Output the (x, y) coordinate of the center of the cell containing the given text.  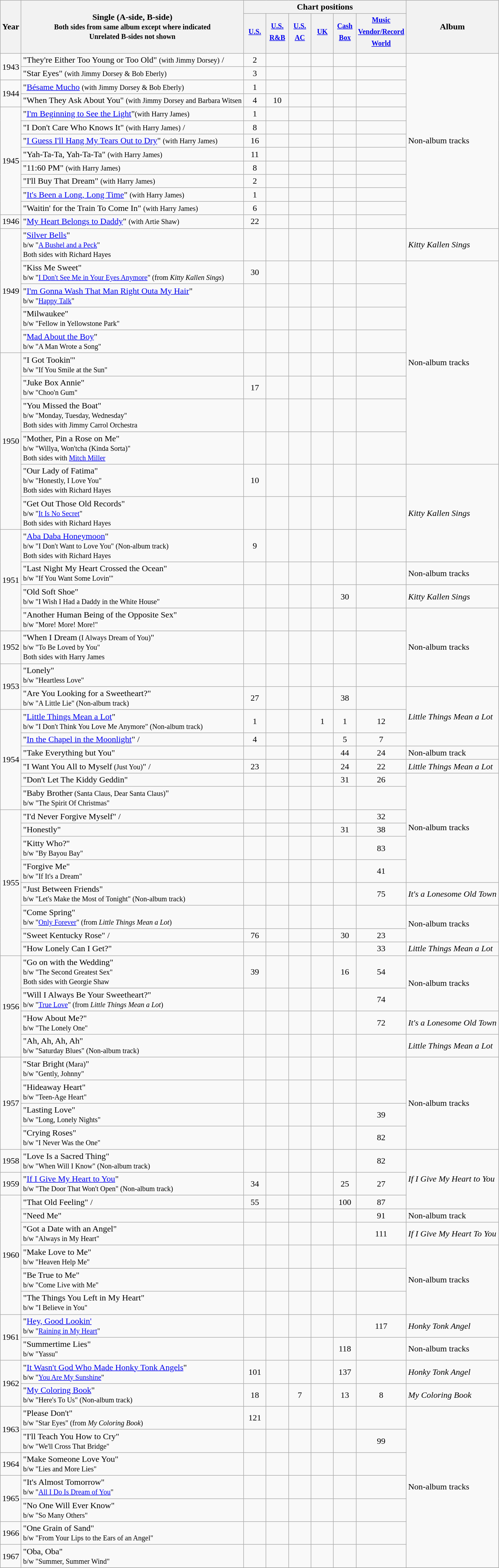
1966 (11, 1533)
"I Don't Care Who Knows It" (with Harry James) / (132, 127)
"In the Chapel in the Moonlight" / (132, 739)
"Take Everything but You" (132, 753)
1943 (11, 67)
"Silver Bells"b/w "A Bushel and a Peck"Both sides with Richard Hayes (132, 245)
137 (345, 1372)
1950 (11, 441)
Single (A-side, B-side)Both sides from same album except where indicatedUnrelated B-sides not shown (132, 27)
87 (381, 1202)
"Our Lady of Fatima"b/w "Honestly, I Love You"Both sides with Richard Hayes (132, 481)
U.S. (255, 34)
"I'll Buy That Dream" (with Harry James) (132, 181)
1945 (11, 161)
33 (381, 949)
"Got a Date with an Angel"b/w "Always in My Heart" (132, 1234)
"Sweet Kentucky Rose" / (132, 935)
1960 (11, 1255)
1957 (11, 1103)
6 (255, 208)
"Lasting Love"b/w "Long, Lonely Nights" (132, 1115)
100 (345, 1202)
Album (453, 27)
Cash Box (345, 34)
"One Grain of Sand"b/w "From Your Lips to the Ears of an Angel" (132, 1533)
"Hey, Good Lookin'b/w "Raining in My Heart" (132, 1326)
"My Coloring Book"b/w "Here's To Us" (Non-album track) (132, 1395)
"If I Give My Heart to You"b/w "The Door That Won't Open" (Non-album track) (132, 1184)
"I Want You All to Myself (Just You)" / (132, 766)
"Hideaway Heart"b/w "Teen-Age Heart" (132, 1091)
1949 (11, 291)
1961 (11, 1337)
"The Things You Left in My Heart"b/w "I Believe in You" (132, 1303)
"Juke Box Annie"b/w "Choo'n Gum" (132, 388)
"Summertime Lies"b/w "Yassu" (132, 1349)
If I Give My Heart to You (453, 1179)
"Kitty Who?"b/w "By Bayou Bay" (132, 848)
"Get Out Those Old Records"b/w "It Is No Secret"Both sides with Richard Hayes (132, 513)
"Bésame Mucho (with Jimmy Dorsey & Bob Eberly) (132, 87)
"Don't Let The Kiddy Geddin" (132, 780)
"How About Me?"b/w "The Lonely One" (132, 1023)
34 (255, 1184)
"Are You Looking for a Sweetheart?"b/w "A Little Lie" (Non-album track) (132, 698)
117 (381, 1326)
55 (255, 1202)
"They're Either Too Young or Too Old" (with Jimmy Dorsey) / (132, 60)
1959 (11, 1184)
54 (381, 972)
"Oba, Oba"b/w "Summer, Summer Wind" (132, 1556)
"Come Spring"b/w "Only Forever" (from Little Things Mean a Lot) (132, 917)
"Kiss Me Sweet"b/w "I Don't See Me in Your Eyes Anymore" (from Kitty Kallen Sings) (132, 272)
"When I Dream (I Always Dream of You)"b/w "To Be Loved by You"Both sides with Harry James (132, 647)
3 (255, 73)
1967 (11, 1556)
1952 (11, 647)
"Mad About the Boy"b/w "A Man Wrote a Song" (132, 341)
"Little Things Mean a Lot"b/w "I Don't Think You Love Me Anymore" (Non-album track) (132, 721)
118 (345, 1349)
121 (255, 1418)
"Be True to Me"b/w "Come Live with Me" (132, 1280)
Music Vendor/Record World (381, 34)
11 (255, 154)
My Coloring Book (453, 1395)
Chart positions (325, 7)
"Last Night My Heart Crossed the Ocean"b/w "If You Want Some Lovin'" (132, 573)
5 (345, 739)
U.S.R&B (277, 34)
UK (322, 34)
"Make Love to Me"b/w "Heaven Help Me" (132, 1257)
"Lonely"b/w "Heartless Love" (132, 675)
"Star Eyes" (with Jimmy Dorsey & Bob Eberly) (132, 73)
"Waitin' for the Train To Come In" (with Harry James) (132, 208)
1964 (11, 1464)
72 (381, 1023)
1954 (11, 759)
12 (381, 721)
"When They Ask About You" (with Jimmy Dorsey and Barbara Witsen (132, 100)
13 (345, 1395)
Year (11, 27)
"It's Almost Tomorrow"b/w "All I Do Is Dream of You" (132, 1487)
"I Guess I'll Hang My Tears Out to Dry" (with Harry James) (132, 141)
"No One Will Ever Know"b/w "So Many Others" (132, 1510)
"I Got Tookin'"b/w "If You Smile at the Sun" (132, 364)
101 (255, 1372)
"It's Been a Long, Long Time" (with Harry James) (132, 195)
"11:60 PM" (with Harry James) (132, 168)
If I Give My Heart To You (453, 1234)
1956 (11, 1006)
1946 (11, 222)
1953 (11, 687)
"My Heart Belongs to Daddy" (with Artie Shaw) (132, 222)
"How Lonely Can I Get?" (132, 949)
1963 (11, 1429)
"Mother, Pin a Rose on Me"b/w "Willya, Won'tcha (Kinda Sorta)"Both sides with Mitch Miller (132, 448)
"Please Don't"b/w "Star Eyes" (from My Coloring Book) (132, 1418)
"Old Soft Shoe"b/w "I Wish I Had a Daddy in the White House" (132, 597)
75 (381, 894)
"Love Is a Sacred Thing"b/w "When Will I Know" (Non-album track) (132, 1161)
"That Old Feeling" / (132, 1202)
"Go on with the Wedding"b/w "The Second Greatest Sex"Both sides with Georgie Shaw (132, 972)
"Ah, Ah, Ah, Ah"b/w "Saturday Blues" (Non-album track) (132, 1045)
"Yah-Ta-Ta, Yah-Ta-Ta" (with Harry James) (132, 154)
"Just Between Friends"b/w "Let's Make the Most of Tonight" (Non-album track) (132, 894)
"Make Someone Love You"b/w "Lies and More Lies" (132, 1464)
1951 (11, 580)
"I'm Gonna Wash That Man Right Outa My Hair"b/w "Happy Talk" (132, 295)
"Crying Roses"b/w "I Never Was the One" (132, 1138)
9 (255, 546)
32 (381, 816)
"Aba Daba Honeymoon"b/w "I Don't Want to Love You" (Non-album track)Both sides with Richard Hayes (132, 546)
"Baby Brother (Santa Claus, Dear Santa Claus)"b/w "The Spirit Of Christmas" (132, 798)
"Honestly" (132, 830)
"Another Human Being of the Opposite Sex"b/w "More! More! More!" (132, 619)
"Need Me" (132, 1216)
"Milwaukee"b/w "Fellow in Yellowstone Park" (132, 318)
"Will I Always Be Your Sweetheart?"b/w "True Love" (from Little Things Mean a Lot) (132, 999)
25 (345, 1184)
76 (255, 935)
1962 (11, 1383)
83 (381, 848)
U.S.AC (300, 34)
18 (255, 1395)
26 (381, 780)
"Star Bright (Mara)"b/w "Gently, Johnny" (132, 1069)
"I'd Never Forgive Myself" / (132, 816)
74 (381, 999)
"It Wasn't God Who Made Honky Tonk Angels"b/w "You Are My Sunshine" (132, 1372)
17 (255, 388)
1958 (11, 1161)
1944 (11, 93)
91 (381, 1216)
44 (345, 753)
111 (381, 1234)
"I'm Beginning to See the Light"(with Harry James) (132, 114)
"You Missed the Boat"b/w "Monday, Tuesday, Wednesday"Both sides with Jimmy Carrol Orchestra (132, 415)
1955 (11, 883)
"I'll Teach You How to Cry"b/w "We'll Cross That Bridge" (132, 1441)
"Forgive Me"b/w "If It's a Dream" (132, 871)
1965 (11, 1499)
99 (381, 1441)
41 (381, 871)
